Return the (X, Y) coordinate for the center point of the cell that contains the specified text.  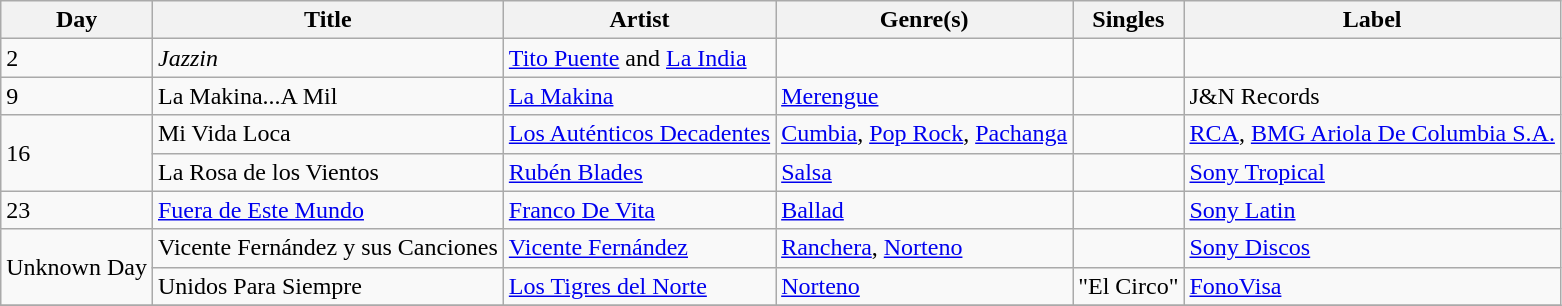
La Rosa de los Vientos (328, 172)
Fuera de Este Mundo (328, 210)
Sony Tropical (1372, 172)
Ranchera, Norteno (924, 248)
Singles (1128, 20)
Cumbia, Pop Rock, Pachanga (924, 134)
Norteno (924, 286)
Los Auténticos Decadentes (639, 134)
Artist (639, 20)
Genre(s) (924, 20)
La Makina...A Mil (328, 96)
"El Circo" (1128, 286)
Rubén Blades (639, 172)
Vicente Fernández (639, 248)
9 (77, 96)
Tito Puente and La India (639, 58)
Merengue (924, 96)
J&N Records (1372, 96)
Label (1372, 20)
RCA, BMG Ariola De Columbia S.A. (1372, 134)
Jazzin (328, 58)
23 (77, 210)
Ballad (924, 210)
La Makina (639, 96)
Mi Vida Loca (328, 134)
Title (328, 20)
Unidos Para Siempre (328, 286)
16 (77, 153)
Vicente Fernández y sus Canciones (328, 248)
Day (77, 20)
Franco De Vita (639, 210)
FonoVisa (1372, 286)
Los Tigres del Norte (639, 286)
2 (77, 58)
Sony Latin (1372, 210)
Salsa (924, 172)
Sony Discos (1372, 248)
Unknown Day (77, 267)
